Search for the cell housing the specified text and yield its (X, Y) center coordinate. 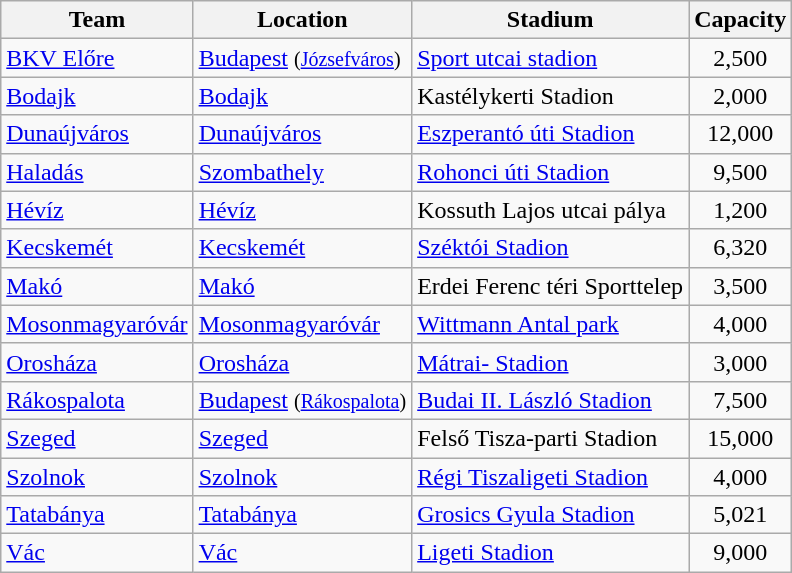
Széktói Stadion (550, 248)
3,500 (740, 286)
Rohonci úti Stadion (550, 172)
Team (97, 20)
9,000 (740, 553)
Budapest (Józsefváros) (302, 58)
Capacity (740, 20)
Budai II. László Stadion (550, 400)
7,500 (740, 400)
Szombathely (302, 172)
Budapest (Rákospalota) (302, 400)
Kastélykerti Stadion (550, 96)
Wittmann Antal park (550, 324)
Sport utcai stadion (550, 58)
Stadium (550, 20)
Felső Tisza-parti Stadion (550, 438)
BKV Előre (97, 58)
5,021 (740, 515)
6,320 (740, 248)
2,000 (740, 96)
15,000 (740, 438)
Mátrai- Stadion (550, 362)
Eszperantó úti Stadion (550, 134)
Ligeti Stadion (550, 553)
2,500 (740, 58)
Régi Tiszaligeti Stadion (550, 477)
Location (302, 20)
1,200 (740, 210)
3,000 (740, 362)
Rákospalota (97, 400)
Kossuth Lajos utcai pálya (550, 210)
Haladás (97, 172)
9,500 (740, 172)
Erdei Ferenc téri Sporttelep (550, 286)
12,000 (740, 134)
Grosics Gyula Stadion (550, 515)
